Pinpoint the cell where the given text exists, returning its [X, Y] midpoint coordinate. 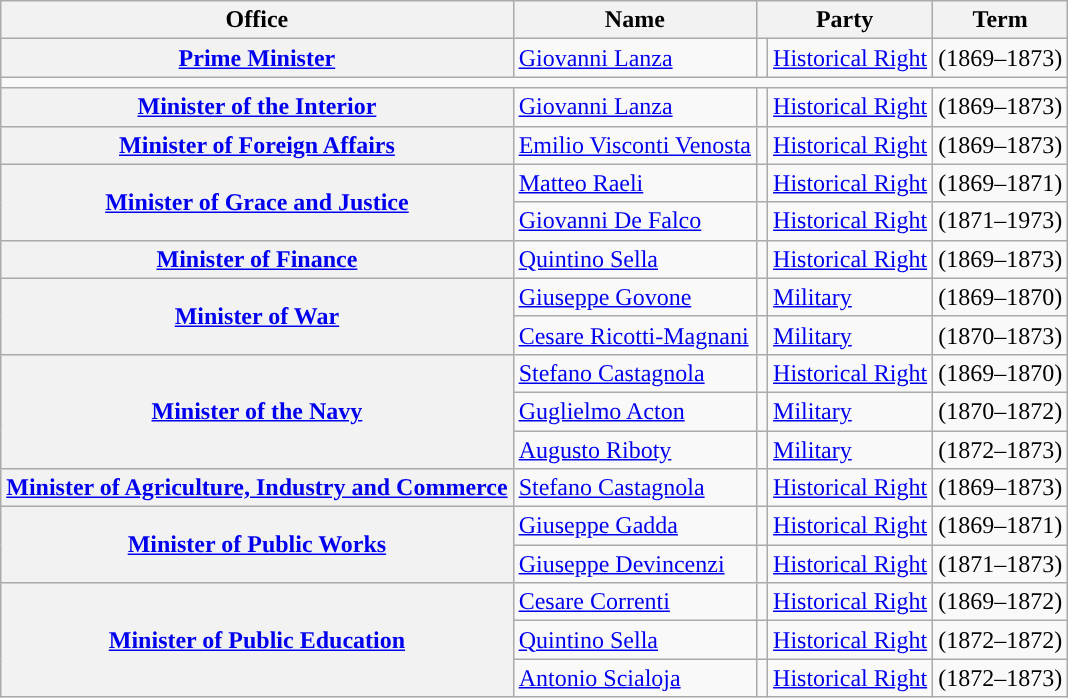
Minister of Agriculture, Industry and Commerce [257, 488]
Giovanni De Falco [634, 221]
Minister of the Interior [257, 107]
(1870–1873) [1000, 335]
(1872–1872) [1000, 640]
Matteo Raeli [634, 183]
Office [257, 20]
Giuseppe Govone [634, 297]
Emilio Visconti Venosta [634, 145]
Minister of the Navy [257, 411]
Guglielmo Acton [634, 411]
Minister of War [257, 316]
Giuseppe Devincenzi [634, 564]
Antonio Scialoja [634, 678]
Minister of Public Education [257, 640]
(1871–1973) [1000, 221]
Augusto Riboty [634, 449]
Giuseppe Gadda [634, 526]
Minister of Finance [257, 259]
Minister of Public Works [257, 545]
Party [845, 20]
(1870–1872) [1000, 411]
Cesare Correnti [634, 602]
Prime Minister [257, 58]
(1871–1873) [1000, 564]
Name [634, 20]
(1869–1872) [1000, 602]
Minister of Foreign Affairs [257, 145]
Cesare Ricotti-Magnani [634, 335]
Term [1000, 20]
Minister of Grace and Justice [257, 202]
